Identify which cell holds the provided text, then report its (X, Y) central coordinate. 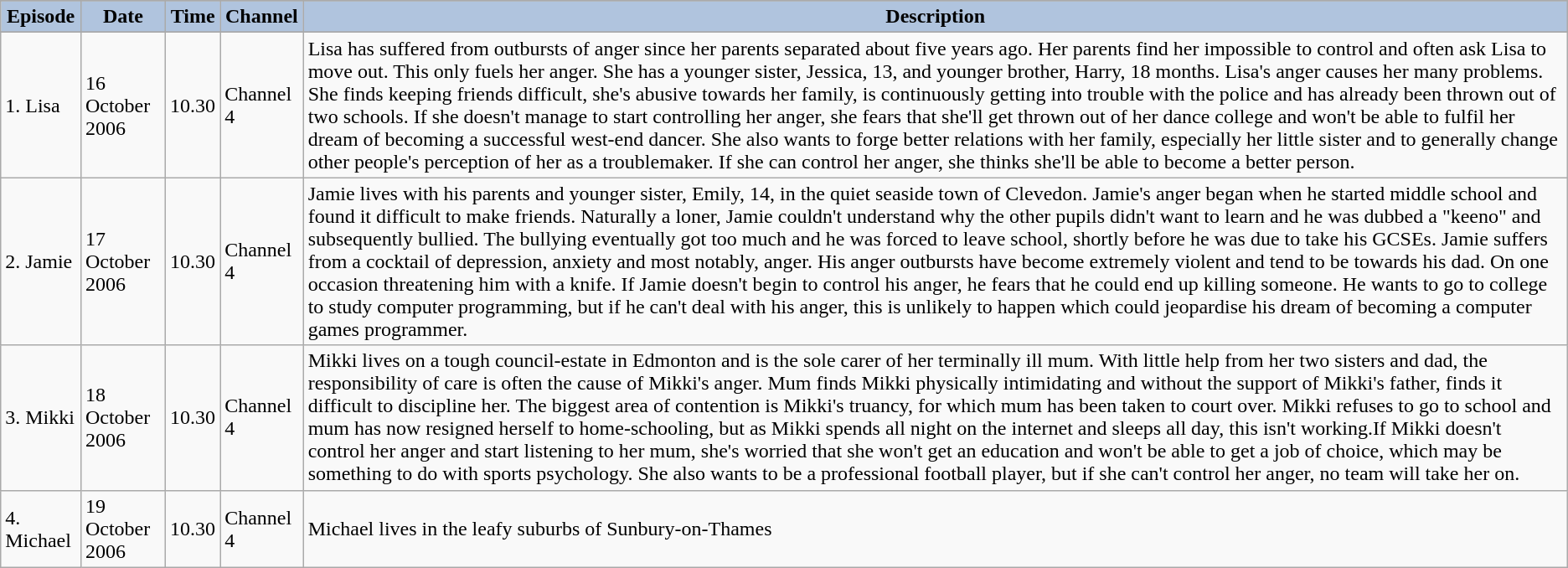
3. Mikki (41, 417)
Michael lives in the leafy suburbs of Sunbury-on-Thames (935, 529)
1. Lisa (41, 106)
Time (193, 17)
4. Michael (41, 529)
17 October 2006 (122, 261)
Episode (41, 17)
19 October 2006 (122, 529)
Description (935, 17)
16 October 2006 (122, 106)
Date (122, 17)
18 October 2006 (122, 417)
Channel (261, 17)
2. Jamie (41, 261)
